From the cell containing the given text, extract its center point as (X, Y) coordinate. 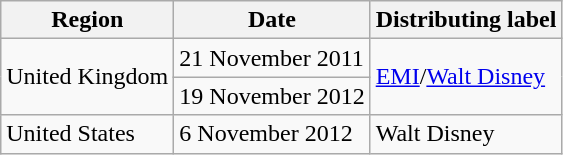
EMI/Walt Disney (466, 77)
United Kingdom (88, 77)
6 November 2012 (272, 134)
Date (272, 20)
19 November 2012 (272, 96)
United States (88, 134)
Walt Disney (466, 134)
Distributing label (466, 20)
Region (88, 20)
21 November 2011 (272, 58)
